Identify which cell holds the provided text, then report its [x, y] central coordinate. 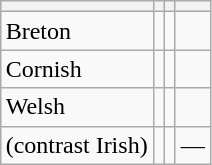
Welsh [76, 107]
(contrast Irish) [76, 145]
Breton [76, 31]
— [192, 145]
Cornish [76, 69]
